Capture the cell that displays the provided text and extract its [X, Y] central coordinate. 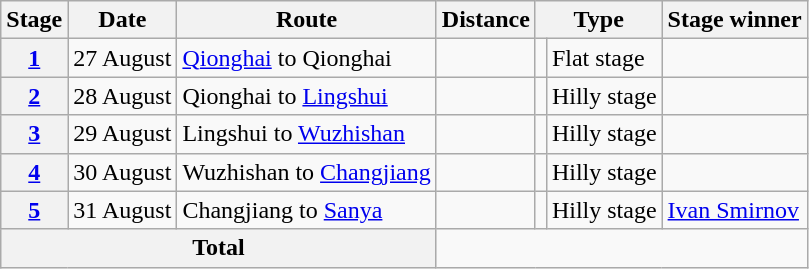
Route [306, 20]
Qionghai to Lingshui [306, 96]
4 [34, 172]
Flat stage [604, 58]
Total [219, 248]
28 August [122, 96]
Ivan Smirnov [734, 210]
30 August [122, 172]
27 August [122, 58]
Changjiang to Sanya [306, 210]
2 [34, 96]
Distance [486, 20]
31 August [122, 210]
Lingshui to Wuzhishan [306, 134]
Stage winner [734, 20]
5 [34, 210]
Stage [34, 20]
Qionghai to Qionghai [306, 58]
Type [598, 20]
29 August [122, 134]
1 [34, 58]
Date [122, 20]
Wuzhishan to Changjiang [306, 172]
3 [34, 134]
